Pinpoint the cell where the given text exists, returning its (X, Y) midpoint coordinate. 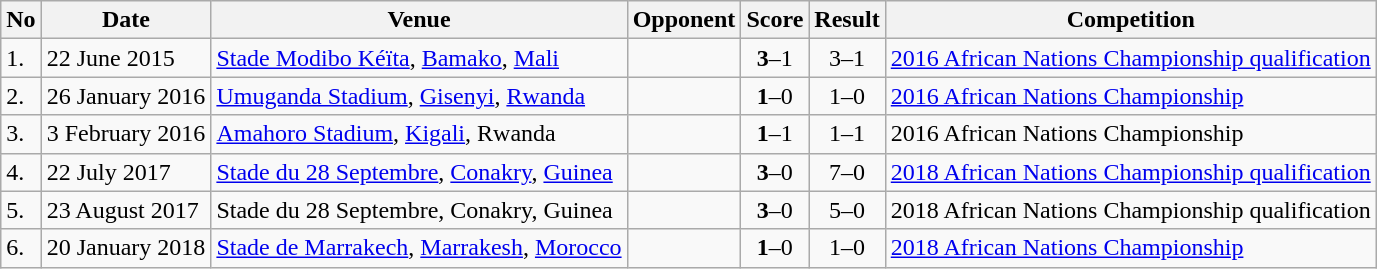
22 June 2015 (126, 58)
6. (21, 248)
Opponent (684, 20)
Score (775, 20)
2016 African Nations Championship qualification (1130, 58)
Competition (1130, 20)
5–0 (847, 210)
22 July 2017 (126, 172)
Stade de Marrakech, Marrakesh, Morocco (419, 248)
26 January 2016 (126, 96)
23 August 2017 (126, 210)
3. (21, 134)
Stade Modibo Kéïta, Bamako, Mali (419, 58)
Date (126, 20)
Result (847, 20)
Amahoro Stadium, Kigali, Rwanda (419, 134)
Venue (419, 20)
4. (21, 172)
3 February 2016 (126, 134)
5. (21, 210)
7–0 (847, 172)
1. (21, 58)
20 January 2018 (126, 248)
2. (21, 96)
No (21, 20)
Umuganda Stadium, Gisenyi, Rwanda (419, 96)
2018 African Nations Championship (1130, 248)
